Return the [x, y] coordinate for the center point of the cell that contains the specified text.  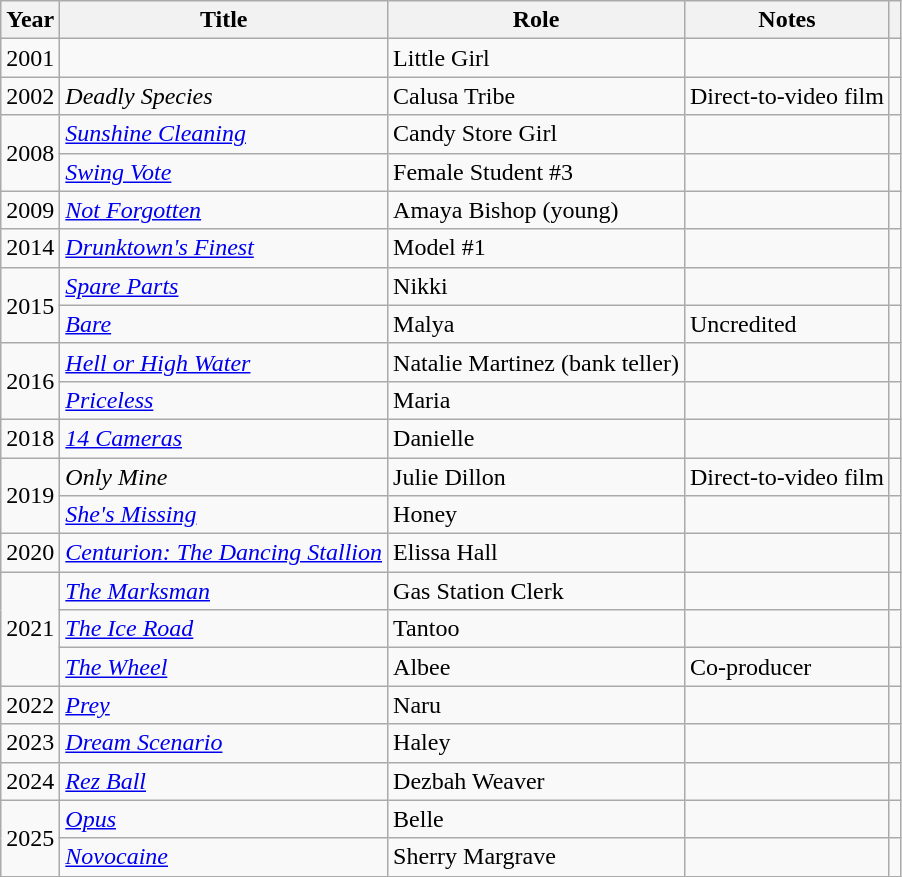
2022 [30, 705]
2002 [30, 96]
Dezbah Weaver [536, 781]
Notes [786, 20]
The Wheel [224, 667]
Julie Dillon [536, 477]
Nikki [536, 286]
Drunktown's Finest [224, 248]
Haley [536, 743]
Year [30, 20]
2009 [30, 210]
Rez Ball [224, 781]
Little Girl [536, 58]
Candy Store Girl [536, 134]
Role [536, 20]
Deadly Species [224, 96]
Only Mine [224, 477]
Priceless [224, 400]
Novocaine [224, 857]
Centurion: The Dancing Stallion [224, 553]
Tantoo [536, 629]
Gas Station Clerk [536, 591]
2016 [30, 381]
Opus [224, 819]
Female Student #3 [536, 172]
Amaya Bishop (young) [536, 210]
2014 [30, 248]
Albee [536, 667]
Elissa Hall [536, 553]
2021 [30, 629]
2020 [30, 553]
14 Cameras [224, 438]
Bare [224, 324]
Prey [224, 705]
Title [224, 20]
Maria [536, 400]
Malya [536, 324]
2025 [30, 838]
Danielle [536, 438]
Naru [536, 705]
2008 [30, 153]
Natalie Martinez (bank teller) [536, 362]
She's Missing [224, 515]
Sunshine Cleaning [224, 134]
2001 [30, 58]
Uncredited [786, 324]
Sherry Margrave [536, 857]
2015 [30, 305]
The Marksman [224, 591]
Swing Vote [224, 172]
Model #1 [536, 248]
2018 [30, 438]
2024 [30, 781]
Honey [536, 515]
Calusa Tribe [536, 96]
Not Forgotten [224, 210]
Belle [536, 819]
2019 [30, 496]
The Ice Road [224, 629]
2023 [30, 743]
Hell or High Water [224, 362]
Spare Parts [224, 286]
Co-producer [786, 667]
Dream Scenario [224, 743]
